Scan for the cell matching the given text and deliver its [X, Y] coordinate at center. 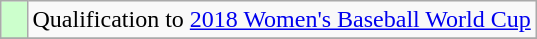
Qualification to 2018 Women's Baseball World Cup [282, 20]
